Return the [X, Y] coordinate for the center point of the cell that contains the specified text.  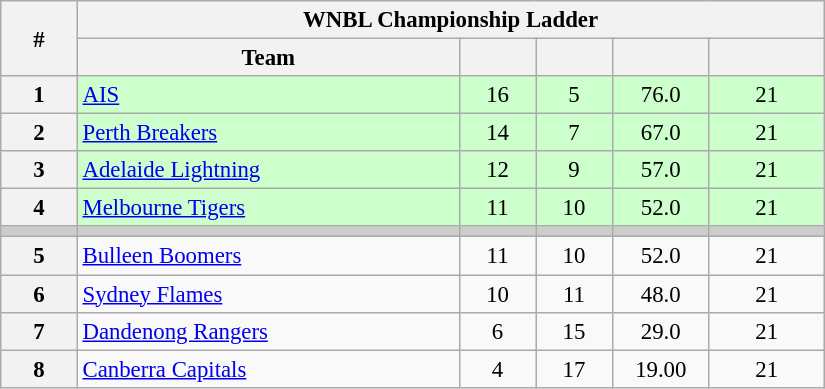
2 [39, 133]
Melbourne Tigers [268, 208]
8 [39, 369]
1 [39, 95]
Dandenong Rangers [268, 331]
57.0 [660, 170]
3 [39, 170]
WNBL Championship Ladder [450, 20]
16 [497, 95]
Bulleen Boomers [268, 256]
# [39, 38]
Sydney Flames [268, 294]
9 [574, 170]
15 [574, 331]
19.00 [660, 369]
48.0 [660, 294]
67.0 [660, 133]
Team [268, 58]
17 [574, 369]
AIS [268, 95]
14 [497, 133]
Canberra Capitals [268, 369]
Adelaide Lightning [268, 170]
12 [497, 170]
29.0 [660, 331]
Perth Breakers [268, 133]
76.0 [660, 95]
